Determine the (X, Y) coordinate at the center of the cell enclosing the given text.  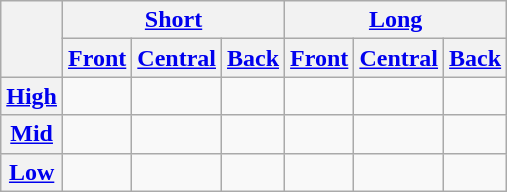
Low (32, 172)
Long (396, 20)
Short (174, 20)
Mid (32, 134)
High (32, 96)
